Return the [X, Y] coordinate for the center point of the cell that contains the specified text.  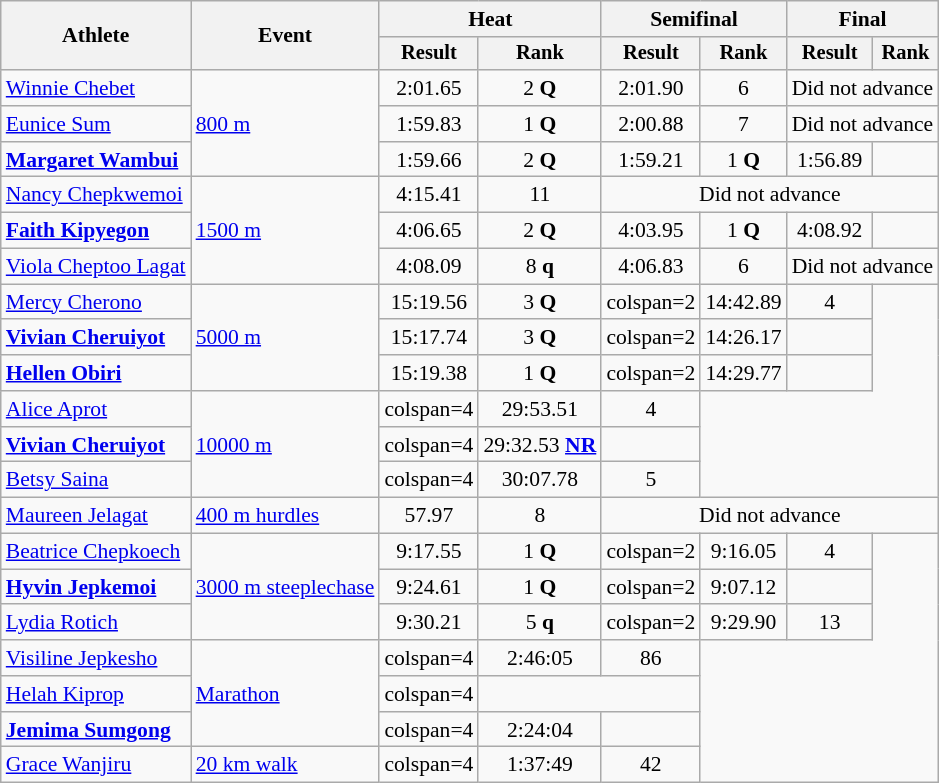
Faith Kipyegon [96, 231]
14:42.89 [743, 302]
Winnie Chebet [96, 88]
2:46:05 [540, 658]
14:26.17 [743, 338]
Viola Cheptoo Lagat [96, 267]
Heat [490, 19]
9:07.12 [743, 587]
4:03.95 [650, 231]
20 km walk [286, 765]
14:29.77 [743, 373]
10000 m [286, 444]
Athlete [96, 36]
Hyvin Jepkemoi [96, 587]
42 [650, 765]
Grace Wanjiru [96, 765]
Alice Aprot [96, 409]
1:37:49 [540, 765]
7 [743, 124]
30:07.78 [540, 480]
3000 m steeplechase [286, 588]
9:30.21 [428, 623]
Helah Kiprop [96, 694]
Jemima Sumgong [96, 730]
1:59.83 [428, 124]
1:59.66 [428, 160]
1500 m [286, 230]
800 m [286, 124]
Betsy Saina [96, 480]
2:01.90 [650, 88]
400 m hurdles [286, 516]
Maureen Jelagat [96, 516]
4:06.65 [428, 231]
15:17.74 [428, 338]
2:00.88 [650, 124]
Margaret Wambui [96, 160]
9:16.05 [743, 552]
5000 m [286, 338]
13 [830, 623]
86 [650, 658]
4:08.09 [428, 267]
2:24:04 [540, 730]
Eunice Sum [96, 124]
8 [540, 516]
Hellen Obiri [96, 373]
5 q [540, 623]
Lydia Rotich [96, 623]
1:56.89 [830, 160]
Nancy Chepkwemoi [96, 195]
Marathon [286, 694]
Mercy Cherono [96, 302]
5 [650, 480]
Semifinal [694, 19]
9:17.55 [428, 552]
29:53.51 [540, 409]
15:19.38 [428, 373]
Visiline Jepkesho [96, 658]
9:29.90 [743, 623]
Event [286, 36]
Beatrice Chepkoech [96, 552]
4:06.83 [650, 267]
9:24.61 [428, 587]
4:15.41 [428, 195]
8 q [540, 267]
2:01.65 [428, 88]
29:32.53 NR [540, 445]
15:19.56 [428, 302]
1:59.21 [650, 160]
Final [863, 19]
57.97 [428, 516]
11 [540, 195]
4:08.92 [830, 231]
